Search for the cell housing the specified text and yield its (x, y) center coordinate. 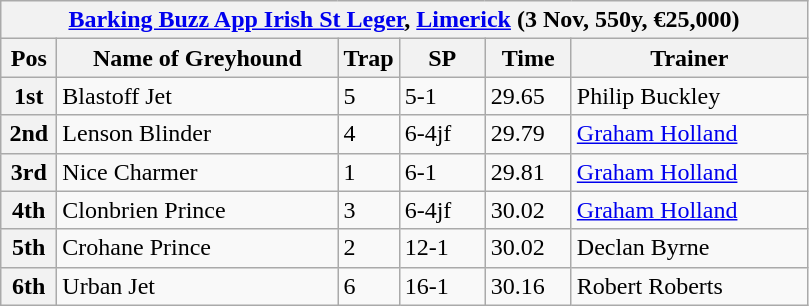
Philip Buckley (689, 96)
29.79 (528, 134)
6 (368, 286)
12-1 (442, 248)
30.16 (528, 286)
2 (368, 248)
6-1 (442, 172)
Blastoff Jet (198, 96)
6th (29, 286)
1st (29, 96)
Lenson Blinder (198, 134)
Clonbrien Prince (198, 210)
29.81 (528, 172)
5th (29, 248)
Trap (368, 58)
Crohane Prince (198, 248)
Pos (29, 58)
Name of Greyhound (198, 58)
4 (368, 134)
3rd (29, 172)
Trainer (689, 58)
3 (368, 210)
Barking Buzz App Irish St Leger, Limerick (3 Nov, 550y, €25,000) (404, 20)
Nice Charmer (198, 172)
SP (442, 58)
Robert Roberts (689, 286)
4th (29, 210)
2nd (29, 134)
Declan Byrne (689, 248)
Urban Jet (198, 286)
29.65 (528, 96)
5-1 (442, 96)
Time (528, 58)
5 (368, 96)
1 (368, 172)
16-1 (442, 286)
